Extract the (X, Y) coordinate from the center of the cell holding the provided text.  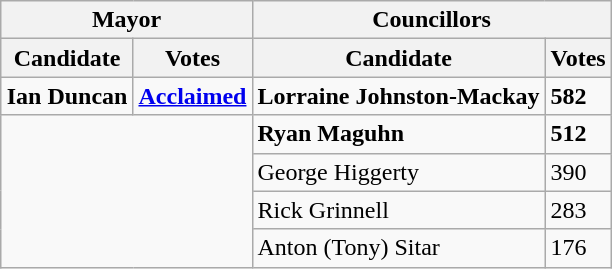
512 (578, 134)
Councillors (432, 20)
582 (578, 96)
George Higgerty (398, 172)
Mayor (126, 20)
Ian Duncan (67, 96)
Anton (Tony) Sitar (398, 248)
Ryan Maguhn (398, 134)
176 (578, 248)
390 (578, 172)
Acclaimed (192, 96)
283 (578, 210)
Rick Grinnell (398, 210)
Lorraine Johnston-Mackay (398, 96)
